Extract the (x, y) coordinate from the center of the cell holding the provided text.  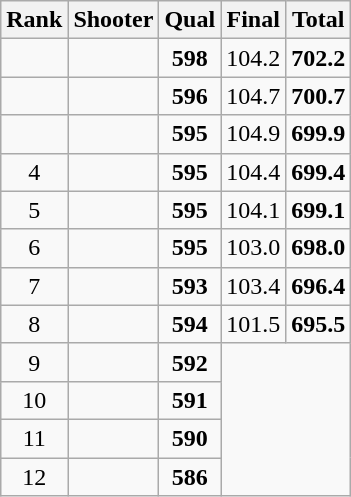
591 (190, 400)
5 (34, 210)
6 (34, 248)
104.9 (254, 134)
Shooter (114, 20)
Qual (190, 20)
695.5 (318, 324)
696.4 (318, 286)
590 (190, 438)
596 (190, 96)
12 (34, 477)
104.1 (254, 210)
11 (34, 438)
702.2 (318, 58)
598 (190, 58)
Rank (34, 20)
104.2 (254, 58)
104.7 (254, 96)
594 (190, 324)
7 (34, 286)
592 (190, 362)
101.5 (254, 324)
698.0 (318, 248)
Final (254, 20)
593 (190, 286)
700.7 (318, 96)
586 (190, 477)
699.4 (318, 172)
104.4 (254, 172)
8 (34, 324)
699.9 (318, 134)
Total (318, 20)
103.0 (254, 248)
10 (34, 400)
4 (34, 172)
103.4 (254, 286)
699.1 (318, 210)
9 (34, 362)
